Extract the (X, Y) coordinate from the center of the cell holding the provided text.  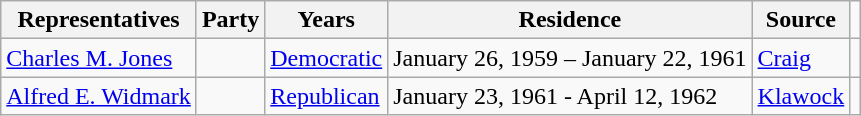
January 26, 1959 – January 22, 1961 (570, 58)
Republican (326, 96)
Representatives (99, 20)
Alfred E. Widmark (99, 96)
Craig (801, 58)
Source (801, 20)
Party (230, 20)
Residence (570, 20)
Democratic (326, 58)
January 23, 1961 - April 12, 1962 (570, 96)
Years (326, 20)
Klawock (801, 96)
Charles M. Jones (99, 58)
